Search for the cell housing the specified text and yield its (X, Y) center coordinate. 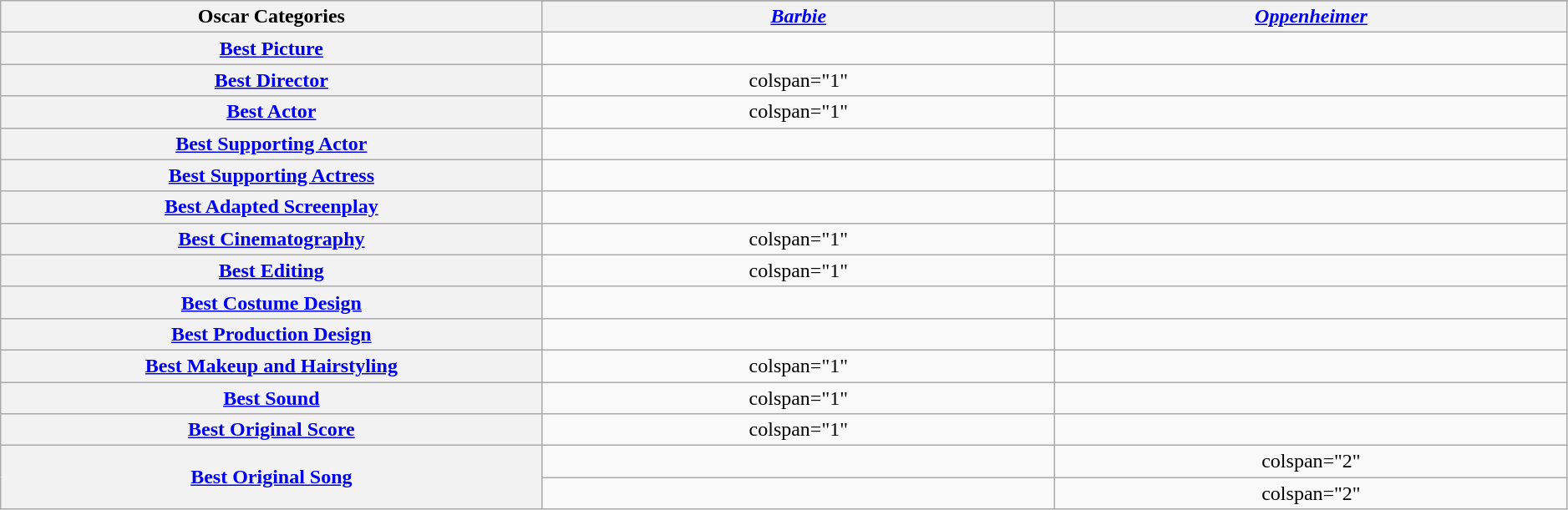
Oscar Categories (271, 17)
Best Director (271, 80)
Best Makeup and Hairstyling (271, 366)
Best Actor (271, 112)
Best Original Score (271, 430)
Best Costume Design (271, 302)
Best Supporting Actress (271, 175)
Barbie (799, 17)
Best Editing (271, 270)
Best Picture (271, 48)
Best Production Design (271, 334)
Best Adapted Screenplay (271, 207)
Oppenheimer (1312, 17)
Best Cinematography (271, 239)
Best Sound (271, 398)
Best Supporting Actor (271, 144)
Best Original Song (271, 477)
